Locate the cell with the specified text and output its [X, Y] center coordinate. 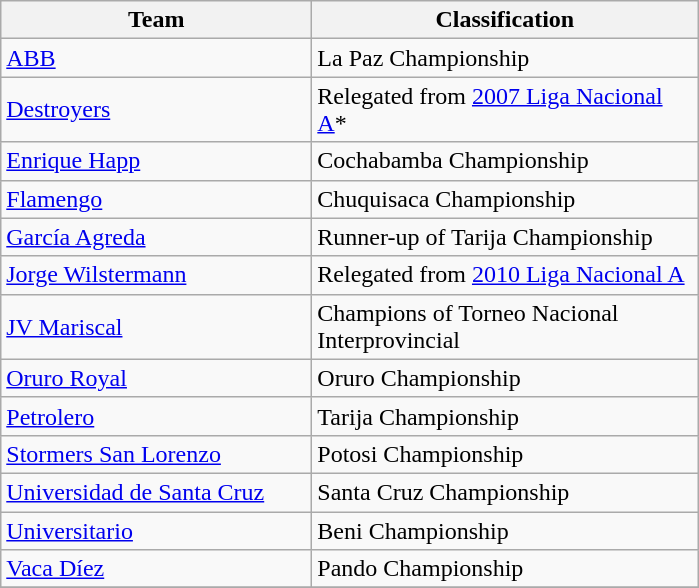
Pando Championship [505, 569]
Chuquisaca Championship [505, 199]
Team [156, 20]
Santa Cruz Championship [505, 492]
Jorge Wilstermann [156, 275]
Destroyers [156, 110]
Classification [505, 20]
Vaca Díez [156, 569]
JV Mariscal [156, 326]
Runner-up of Tarija Championship [505, 237]
Relegated from 2010 Liga Nacional A [505, 275]
Oruro Championship [505, 378]
Potosi Championship [505, 454]
García Agreda [156, 237]
Enrique Happ [156, 161]
ABB [156, 58]
Cochabamba Championship [505, 161]
Stormers San Lorenzo [156, 454]
Flamengo [156, 199]
Oruro Royal [156, 378]
La Paz Championship [505, 58]
Petrolero [156, 416]
Beni Championship [505, 531]
Universidad de Santa Cruz [156, 492]
Tarija Championship [505, 416]
Champions of Torneo Nacional Interprovincial [505, 326]
Universitario [156, 531]
Relegated from 2007 Liga Nacional A* [505, 110]
